Return (X, Y) of the center of cell containing provided text 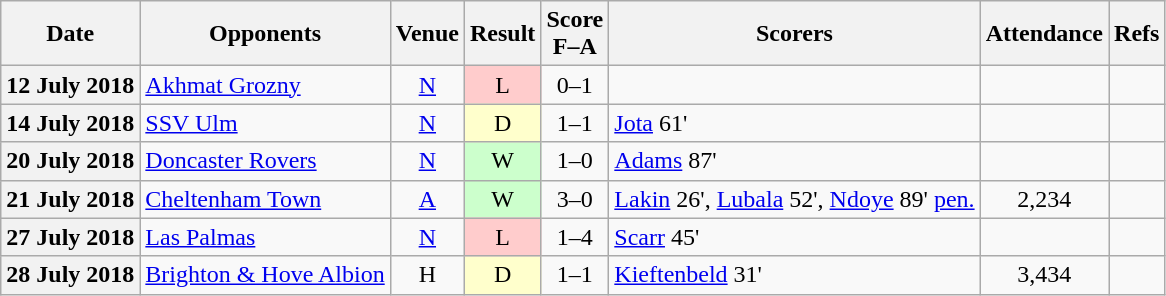
Scorers (794, 34)
27 July 2018 (70, 237)
Kieftenbeld 31' (794, 275)
Scarr 45' (794, 237)
Adams 87' (794, 161)
Lakin 26', Lubala 52', Ndoye 89' pen. (794, 199)
12 July 2018 (70, 85)
21 July 2018 (70, 199)
3–0 (575, 199)
Venue (427, 34)
Jota 61' (794, 123)
Doncaster Rovers (265, 161)
SSV Ulm (265, 123)
Date (70, 34)
H (427, 275)
Brighton & Hove Albion (265, 275)
0–1 (575, 85)
Attendance (1044, 34)
Las Palmas (265, 237)
Akhmat Grozny (265, 85)
A (427, 199)
Opponents (265, 34)
14 July 2018 (70, 123)
1–4 (575, 237)
3,434 (1044, 275)
Refs (1137, 34)
2,234 (1044, 199)
20 July 2018 (70, 161)
Result (502, 34)
1–0 (575, 161)
ScoreF–A (575, 34)
Cheltenham Town (265, 199)
28 July 2018 (70, 275)
